Locate the cell with the specified text and output its [x, y] center coordinate. 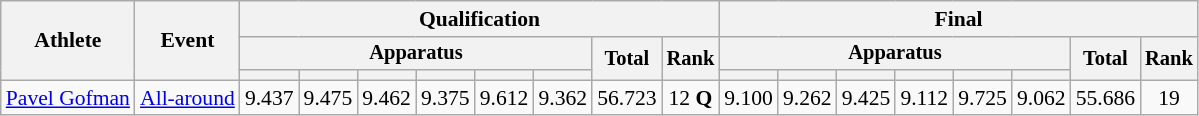
55.686 [1106, 98]
Athlete [68, 40]
9.375 [446, 98]
9.612 [504, 98]
9.112 [924, 98]
Pavel Gofman [68, 98]
9.437 [270, 98]
9.262 [808, 98]
9.362 [562, 98]
Final [958, 19]
All-around [188, 98]
9.462 [386, 98]
12 Q [691, 98]
9.425 [866, 98]
56.723 [626, 98]
Qualification [480, 19]
9.725 [982, 98]
9.062 [1042, 98]
Event [188, 40]
9.475 [328, 98]
9.100 [748, 98]
19 [1169, 98]
